Detect which cell encompasses the target text, then output its (x, y) center coordinate. 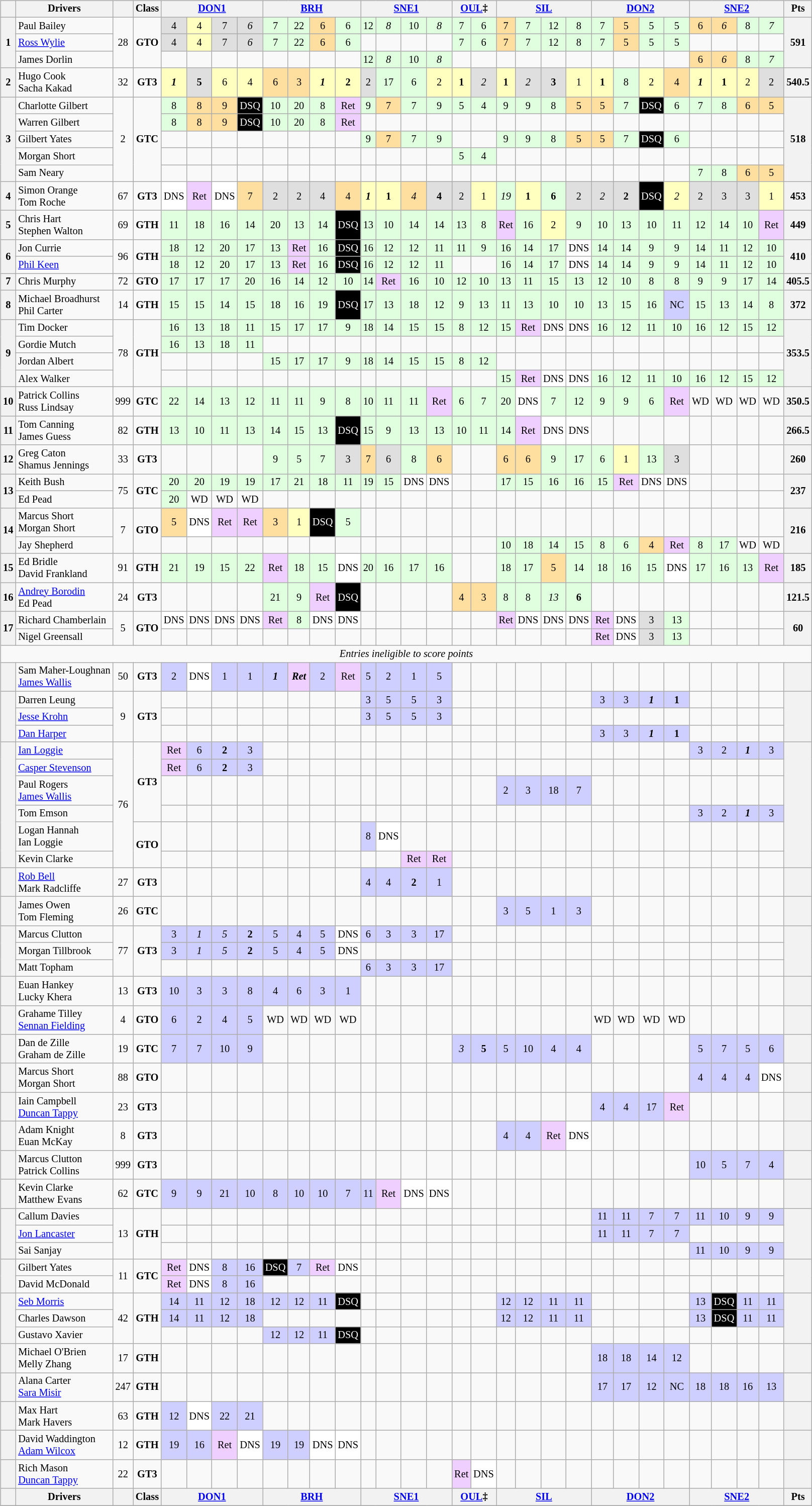
82 (123, 430)
Sam Maher-Loughnan James Wallis (64, 677)
David Waddington Adam Wilcox (64, 1445)
Dan de Zille Graham de Zille (64, 1049)
405.5 (798, 282)
Tim Docker (64, 328)
Max Hart Mark Havers (64, 1416)
78 (123, 353)
Morgan Tillbrook (64, 951)
Ross Wylie (64, 43)
Sam Neary (64, 173)
32 (123, 82)
60 (798, 628)
260 (798, 459)
Ed Bridle David Frankland (64, 568)
Grahame Tilley Sennan Fielding (64, 1020)
Rob Bell Mark Radcliffe (64, 882)
Charles Dawson (64, 1319)
Iain Campbell Duncan Tappy (64, 1107)
24 (123, 597)
540.5 (798, 82)
372 (798, 305)
Jon Lancaster (64, 1234)
72 (123, 282)
Callum Davies (64, 1217)
Logan Hannah Ian Loggie (64, 836)
121.5 (798, 597)
96 (123, 256)
69 (123, 225)
Gustavo Xavier (64, 1335)
Adam Knight Euan McKay (64, 1136)
Ian Loggie (64, 750)
James Dorlin (64, 60)
410 (798, 256)
Jay Shepherd (64, 545)
Paul Rogers James Wallis (64, 791)
Keith Bush (64, 483)
449 (798, 225)
67 (123, 196)
Euan Hankey Lucky Khera (64, 991)
62 (123, 1194)
266.5 (798, 430)
91 (123, 568)
76 (123, 805)
Marcus Clutton Patrick Collins (64, 1165)
33 (123, 459)
Simon Orange Tom Roche (64, 196)
Richard Chamberlain (64, 620)
Patrick Collins Russ Lindsay (64, 402)
27 (123, 882)
Michael Broadhurst Phil Carter (64, 305)
Chris Hart Stephen Walton (64, 225)
28 (123, 42)
Michael O'Brien Melly Zhang (64, 1358)
Ed Pead (64, 499)
591 (798, 42)
518 (798, 139)
63 (123, 1416)
Entries ineligible to score points (406, 654)
Jon Currie (64, 248)
Tom Canning James Guess (64, 430)
Phil Keen (64, 265)
453 (798, 196)
Kevin Clarke (64, 860)
Morgan Short (64, 156)
Charlotte Gilbert (64, 106)
James Owen Tom Fleming (64, 911)
237 (798, 491)
Greg Caton Shamus Jennings (64, 459)
216 (798, 531)
353.5 (798, 353)
Nigel Greensall (64, 637)
Hugo Cook Sacha Kakad (64, 82)
Gordie Mutch (64, 345)
Matt Topham (64, 968)
Dan Harper (64, 734)
Warren Gilbert (64, 123)
247 (123, 1387)
Alex Walker (64, 379)
23 (123, 1107)
75 (123, 491)
Chris Murphy (64, 282)
26 (123, 911)
Paul Bailey (64, 26)
Marcus Clutton (64, 934)
185 (798, 568)
88 (123, 1078)
Tom Emson (64, 813)
77 (123, 951)
Rich Mason Duncan Tappy (64, 1474)
350.5 (798, 402)
Jordan Albert (64, 361)
Seb Morris (64, 1301)
Kevin Clarke Matthew Evans (64, 1194)
Jesse Krohn (64, 717)
Alana Carter Sara Misir (64, 1387)
David McDonald (64, 1284)
Darren Leung (64, 700)
Sai Sanjay (64, 1251)
50 (123, 677)
42 (123, 1318)
Casper Stevenson (64, 768)
Andrey Borodin Ed Pead (64, 597)
